Search for the cell housing the specified text and yield its [x, y] center coordinate. 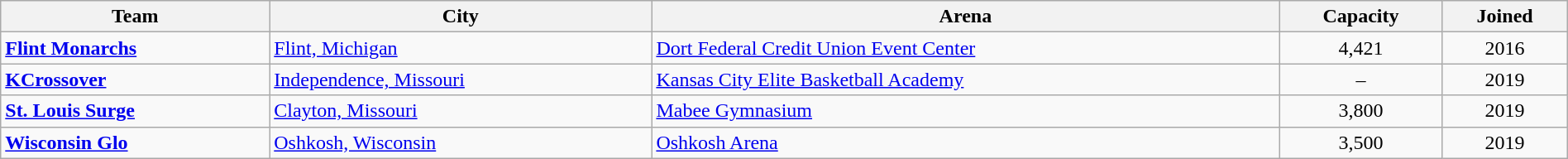
Flint Monarchs [136, 48]
Capacity [1361, 17]
St. Louis Surge [136, 111]
4,421 [1361, 48]
– [1361, 79]
Joined [1505, 17]
3,500 [1361, 142]
3,800 [1361, 111]
Team [136, 17]
Independence, Missouri [461, 79]
Oshkosh, Wisconsin [461, 142]
2016 [1505, 48]
Oshkosh Arena [966, 142]
City [461, 17]
Clayton, Missouri [461, 111]
Flint, Michigan [461, 48]
Arena [966, 17]
Dort Federal Credit Union Event Center [966, 48]
KCrossover [136, 79]
Mabee Gymnasium [966, 111]
Wisconsin Glo [136, 142]
Kansas City Elite Basketball Academy [966, 79]
